Extract the (x, y) coordinate from the center of the cell holding the provided text.  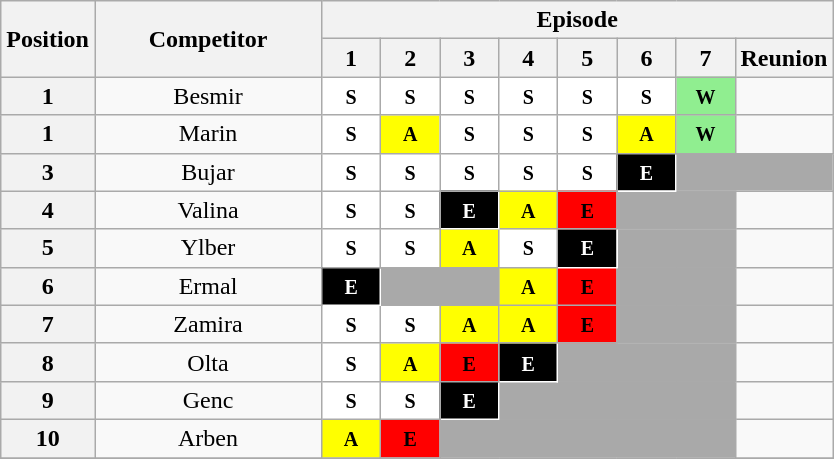
Reunion (784, 58)
Episode (578, 20)
8 (48, 362)
2 (410, 58)
Olta (208, 362)
Besmir (208, 96)
Bujar (208, 172)
Ermal (208, 286)
Marin (208, 134)
Valina (208, 210)
Genc (208, 400)
Ylber (208, 248)
Zamira (208, 324)
9 (48, 400)
10 (48, 438)
Position (48, 39)
Competitor (208, 39)
Arben (208, 438)
